Identify which cell holds the provided text, then report its (X, Y) central coordinate. 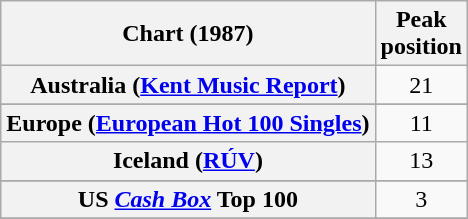
US Cash Box Top 100 (188, 199)
Australia (Kent Music Report) (188, 85)
13 (421, 161)
21 (421, 85)
Peakposition (421, 34)
3 (421, 199)
11 (421, 123)
Iceland (RÚV) (188, 161)
Europe (European Hot 100 Singles) (188, 123)
Chart (1987) (188, 34)
